Output the [X, Y] coordinate of the center of the cell containing the given text.  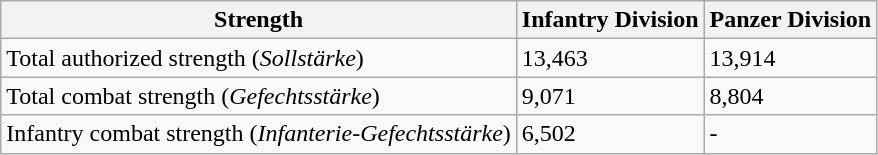
Panzer Division [790, 20]
13,463 [610, 58]
9,071 [610, 96]
Total combat strength (Gefechtsstärke) [259, 96]
Strength [259, 20]
6,502 [610, 134]
Infantry combat strength (Infanterie-Gefechtsstärke) [259, 134]
8,804 [790, 96]
13,914 [790, 58]
- [790, 134]
Infantry Division [610, 20]
Total authorized strength (Sollstärke) [259, 58]
